Find where the given text appears and provide that cell's center as [x, y] coordinate. 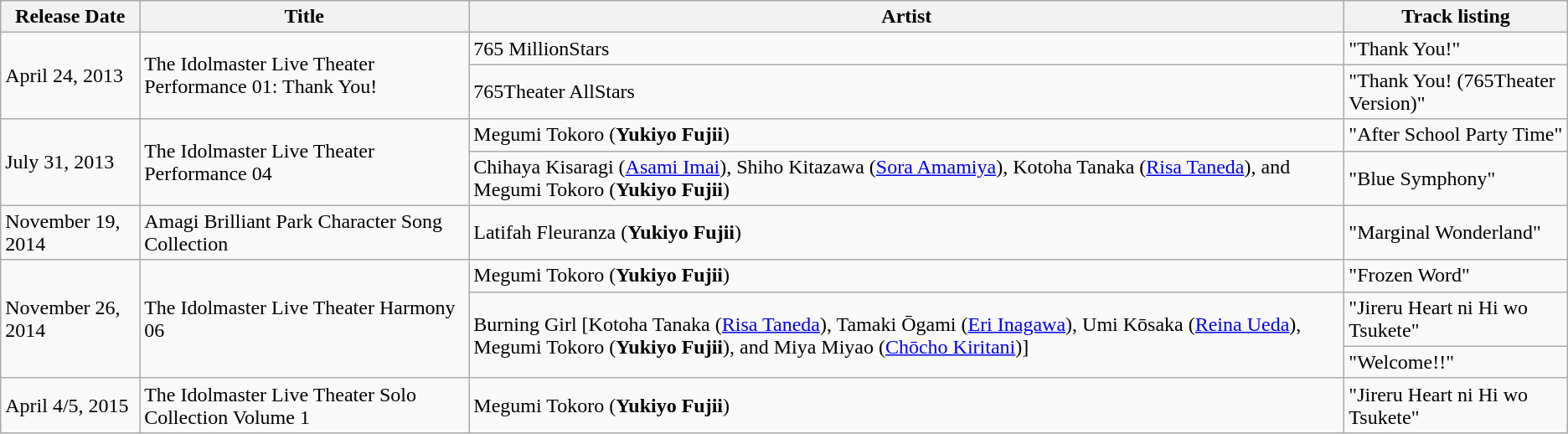
"Blue Symphony" [1456, 178]
Release Date [70, 17]
The Idolmaster Live Theater Performance 01: Thank You! [305, 75]
"Thank You!" [1456, 49]
"Welcome!!" [1456, 362]
April 4/5, 2015 [70, 406]
"Marginal Wonderland" [1456, 233]
765 MillionStars [906, 49]
Latifah Fleuranza (Yukiyo Fujii) [906, 233]
Chihaya Kisaragi (Asami Imai), Shiho Kitazawa (Sora Amamiya), Kotoha Tanaka (Risa Taneda), and Megumi Tokoro (Yukiyo Fujii) [906, 178]
The Idolmaster Live Theater Performance 04 [305, 163]
"Thank You! (765Theater Version)" [1456, 92]
"After School Party Time" [1456, 135]
July 31, 2013 [70, 163]
Amagi Brilliant Park Character Song Collection [305, 233]
Artist [906, 17]
April 24, 2013 [70, 75]
November 19, 2014 [70, 233]
November 26, 2014 [70, 318]
"Frozen Word" [1456, 276]
765Theater AllStars [906, 92]
The Idolmaster Live Theater Solo Collection Volume 1 [305, 406]
Title [305, 17]
The Idolmaster Live Theater Harmony 06 [305, 318]
Track listing [1456, 17]
